Return (X, Y) of the center of cell containing provided text 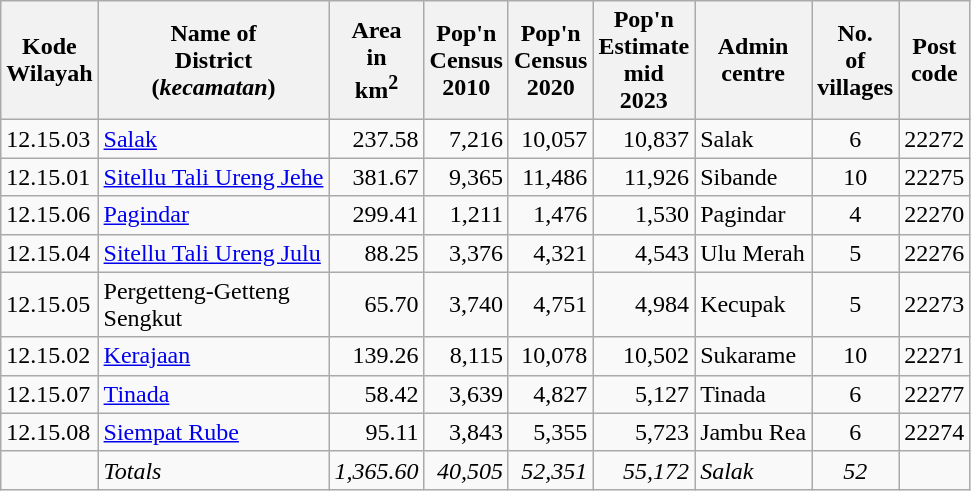
22276 (934, 253)
1,211 (466, 215)
4,751 (550, 304)
22277 (934, 394)
3,740 (466, 304)
58.42 (376, 394)
No. ofvillages (856, 60)
12.15.01 (50, 177)
Pergetteng-GettengSengkut (214, 304)
Pop'nCensus2010 (466, 60)
12.15.04 (50, 253)
1,530 (644, 215)
139.26 (376, 356)
10,078 (550, 356)
Kecupak (754, 304)
12.15.03 (50, 139)
Sibande (754, 177)
10,057 (550, 139)
Ulu Merah (754, 253)
52,351 (550, 470)
Jambu Rea (754, 432)
22270 (934, 215)
8,115 (466, 356)
22271 (934, 356)
1,365.60 (376, 470)
12.15.05 (50, 304)
10,837 (644, 139)
4,543 (644, 253)
Pop'nCensus2020 (550, 60)
7,216 (466, 139)
22274 (934, 432)
Name ofDistrict(kecamatan) (214, 60)
4,827 (550, 394)
Siempat Rube (214, 432)
40,505 (466, 470)
3,639 (466, 394)
88.25 (376, 253)
3,843 (466, 432)
9,365 (466, 177)
Admin centre (754, 60)
Kerajaan (214, 356)
5,723 (644, 432)
95.11 (376, 432)
3,376 (466, 253)
65.70 (376, 304)
22272 (934, 139)
22273 (934, 304)
12.15.06 (50, 215)
Kode Wilayah (50, 60)
10,502 (644, 356)
5,127 (644, 394)
52 (856, 470)
22275 (934, 177)
55,172 (644, 470)
381.67 (376, 177)
237.58 (376, 139)
12.15.02 (50, 356)
Pop'nEstimatemid2023 (644, 60)
11,486 (550, 177)
1,476 (550, 215)
Sitellu Tali Ureng Jehe (214, 177)
4,321 (550, 253)
4,984 (644, 304)
Postcode (934, 60)
Totals (214, 470)
12.15.07 (50, 394)
Areain km2 (376, 60)
Sukarame (754, 356)
12.15.08 (50, 432)
5,355 (550, 432)
Sitellu Tali Ureng Julu (214, 253)
299.41 (376, 215)
11,926 (644, 177)
4 (856, 215)
